Identify which cell holds the provided text, then report its (x, y) central coordinate. 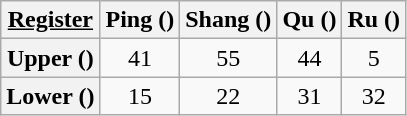
Upper () (50, 58)
22 (228, 96)
31 (310, 96)
Lower () (50, 96)
44 (310, 58)
15 (140, 96)
Register (50, 20)
55 (228, 58)
32 (374, 96)
Ping () (140, 20)
5 (374, 58)
Qu () (310, 20)
Ru () (374, 20)
41 (140, 58)
Shang () (228, 20)
